Locate the cell with the specified text and output its (x, y) center coordinate. 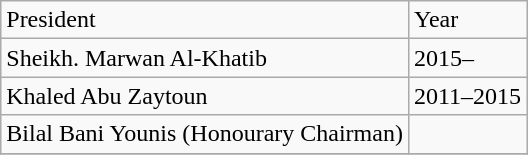
Year (467, 20)
President (205, 20)
Bilal Bani Younis (Honourary Chairman) (205, 134)
2011–2015 (467, 96)
2015– (467, 58)
Sheikh. Marwan Al-Khatib (205, 58)
Khaled Abu Zaytoun (205, 96)
